Capture the cell that displays the provided text and extract its (X, Y) central coordinate. 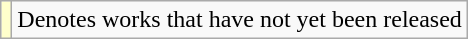
Denotes works that have not yet been released (240, 20)
